Extract the (X, Y) coordinate from the center of the cell holding the provided text.  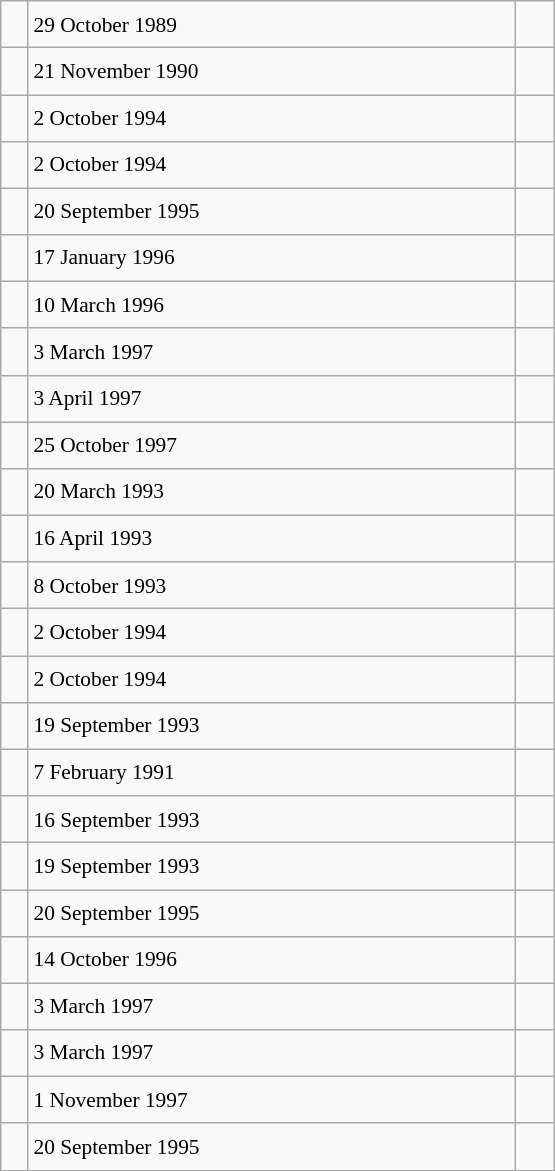
3 April 1997 (272, 398)
1 November 1997 (272, 1100)
25 October 1997 (272, 446)
10 March 1996 (272, 306)
8 October 1993 (272, 586)
17 January 1996 (272, 258)
7 February 1991 (272, 772)
29 October 1989 (272, 24)
20 March 1993 (272, 492)
16 April 1993 (272, 538)
14 October 1996 (272, 960)
21 November 1990 (272, 72)
16 September 1993 (272, 820)
